Search for the cell housing the specified text and yield its (x, y) center coordinate. 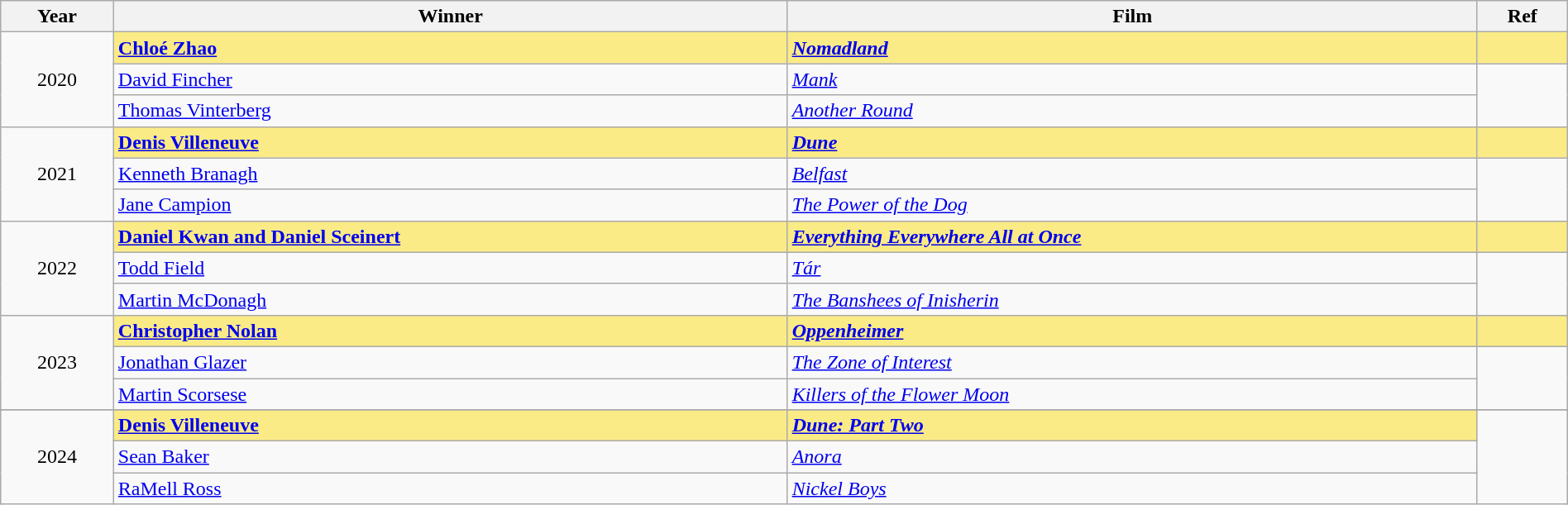
Anora (1132, 457)
Thomas Vinterberg (450, 111)
Daniel Kwan and Daniel Sceinert (450, 236)
The Banshees of Inisherin (1132, 299)
Everything Everywhere All at Once (1132, 236)
Tár (1132, 268)
The Zone of Interest (1132, 362)
RaMell Ross (450, 488)
Year (58, 17)
Killers of the Flower Moon (1132, 394)
Belfast (1132, 174)
2021 (58, 174)
2024 (58, 457)
Nomadland (1132, 48)
Sean Baker (450, 457)
The Power of the Dog (1132, 205)
Todd Field (450, 268)
Dune (1132, 142)
Another Round (1132, 111)
Dune: Part Two (1132, 426)
Chloé Zhao (450, 48)
Mank (1132, 79)
2022 (58, 268)
Jonathan Glazer (450, 362)
Oppenheimer (1132, 331)
Nickel Boys (1132, 488)
2023 (58, 362)
Kenneth Branagh (450, 174)
Martin McDonagh (450, 299)
Film (1132, 17)
2020 (58, 79)
Jane Campion (450, 205)
Martin Scorsese (450, 394)
David Fincher (450, 79)
Ref (1522, 17)
Christopher Nolan (450, 331)
Winner (450, 17)
